Search for the cell housing the specified text and yield its [X, Y] center coordinate. 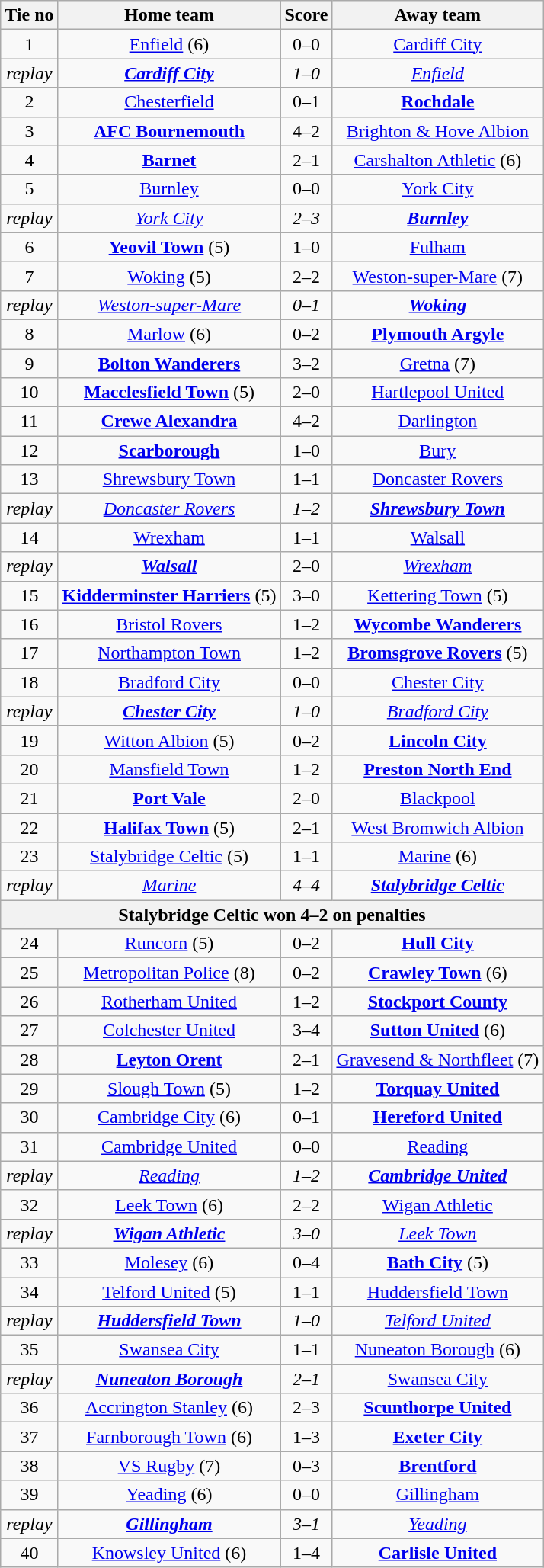
Molesey (6) [169, 1262]
11 [29, 422]
Sutton United (6) [437, 1031]
Stalybridge Celtic won 4–2 on penalties [272, 915]
15 [29, 595]
Fulham [437, 247]
Blackpool [437, 798]
Mansfield Town [169, 769]
Exeter City [437, 1437]
Carshalton Athletic (6) [437, 160]
Port Vale [169, 798]
1–4 [306, 1553]
Woking (5) [169, 276]
22 [29, 827]
Bury [437, 451]
23 [29, 857]
31 [29, 1146]
36 [29, 1408]
Accrington Stanley (6) [169, 1408]
Barnet [169, 160]
Away team [437, 15]
Nuneaton Borough [169, 1379]
Darlington [437, 422]
Score [306, 15]
Weston-super-Mare (7) [437, 276]
40 [29, 1553]
Enfield [437, 73]
Hereford United [437, 1117]
21 [29, 798]
0–3 [306, 1466]
Macclesfield Town (5) [169, 393]
Yeading [437, 1524]
Torquay United [437, 1089]
Crawley Town (6) [437, 973]
30 [29, 1117]
Kettering Town (5) [437, 595]
Leek Town [437, 1233]
8 [29, 334]
32 [29, 1204]
20 [29, 769]
Kidderminster Harriers (5) [169, 595]
Rochdale [437, 102]
Colchester United [169, 1031]
Nuneaton Borough (6) [437, 1350]
33 [29, 1262]
Scarborough [169, 451]
Gretna (7) [437, 364]
27 [29, 1031]
7 [29, 276]
37 [29, 1437]
1 [29, 44]
Marlow (6) [169, 334]
Marine (6) [437, 857]
19 [29, 740]
Hull City [437, 944]
Woking [437, 305]
14 [29, 537]
Telford United (5) [169, 1292]
Yeading (6) [169, 1495]
Rotherham United [169, 1002]
Brentford [437, 1466]
34 [29, 1292]
3–2 [306, 364]
West Bromwich Albion [437, 827]
0–4 [306, 1262]
Bath City (5) [437, 1262]
17 [29, 653]
Stockport County [437, 1002]
Bromsgrove Rovers (5) [437, 653]
6 [29, 247]
Bristol Rovers [169, 624]
Slough Town (5) [169, 1089]
Hartlepool United [437, 393]
VS Rugby (7) [169, 1466]
Gravesend & Northfleet (7) [437, 1060]
38 [29, 1466]
35 [29, 1350]
Brighton & Hove Albion [437, 131]
Chesterfield [169, 102]
16 [29, 624]
5 [29, 189]
2 [29, 102]
Cambridge City (6) [169, 1117]
Telford United [437, 1321]
Halifax Town (5) [169, 827]
Scunthorpe United [437, 1408]
Witton Albion (5) [169, 740]
3–4 [306, 1031]
Northampton Town [169, 653]
Enfield (6) [169, 44]
Stalybridge Celtic [437, 886]
3 [29, 131]
Tie no [29, 15]
Marine [169, 886]
29 [29, 1089]
3–1 [306, 1524]
4–4 [306, 886]
28 [29, 1060]
Home team [169, 15]
Farnborough Town (6) [169, 1437]
25 [29, 973]
Leyton Orent [169, 1060]
26 [29, 1002]
13 [29, 479]
Bolton Wanderers [169, 364]
Carlisle United [437, 1553]
Preston North End [437, 769]
4 [29, 160]
Weston-super-Mare [169, 305]
Lincoln City [437, 740]
12 [29, 451]
Yeovil Town (5) [169, 247]
Runcorn (5) [169, 944]
1–3 [306, 1437]
AFC Bournemouth [169, 131]
39 [29, 1495]
Plymouth Argyle [437, 334]
Metropolitan Police (8) [169, 973]
24 [29, 944]
Crewe Alexandra [169, 422]
18 [29, 682]
Leek Town (6) [169, 1204]
Knowsley United (6) [169, 1553]
Wycombe Wanderers [437, 624]
Stalybridge Celtic (5) [169, 857]
10 [29, 393]
9 [29, 364]
